Scan for the cell matching the given text and deliver its (x, y) coordinate at center. 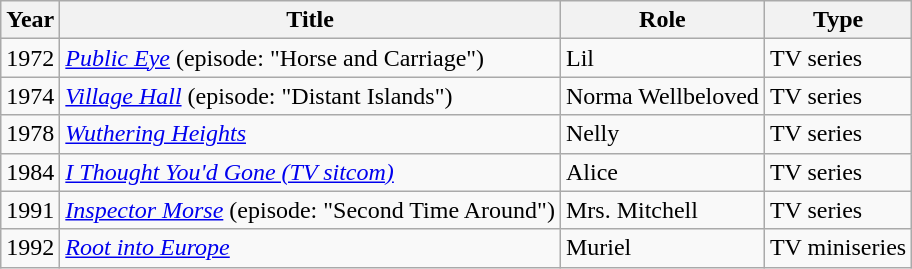
1984 (30, 172)
Mrs. Mitchell (662, 210)
1972 (30, 58)
1992 (30, 248)
TV miniseries (838, 248)
Nelly (662, 134)
Alice (662, 172)
Title (310, 20)
Root into Europe (310, 248)
1974 (30, 96)
Role (662, 20)
Year (30, 20)
Public Eye (episode: "Horse and Carriage") (310, 58)
I Thought You'd Gone (TV sitcom) (310, 172)
Norma Wellbeloved (662, 96)
1978 (30, 134)
Muriel (662, 248)
Inspector Morse (episode: "Second Time Around") (310, 210)
Village Hall (episode: "Distant Islands") (310, 96)
Wuthering Heights (310, 134)
Type (838, 20)
Lil (662, 58)
1991 (30, 210)
